Determine the (X, Y) coordinate at the center of the cell enclosing the given text.  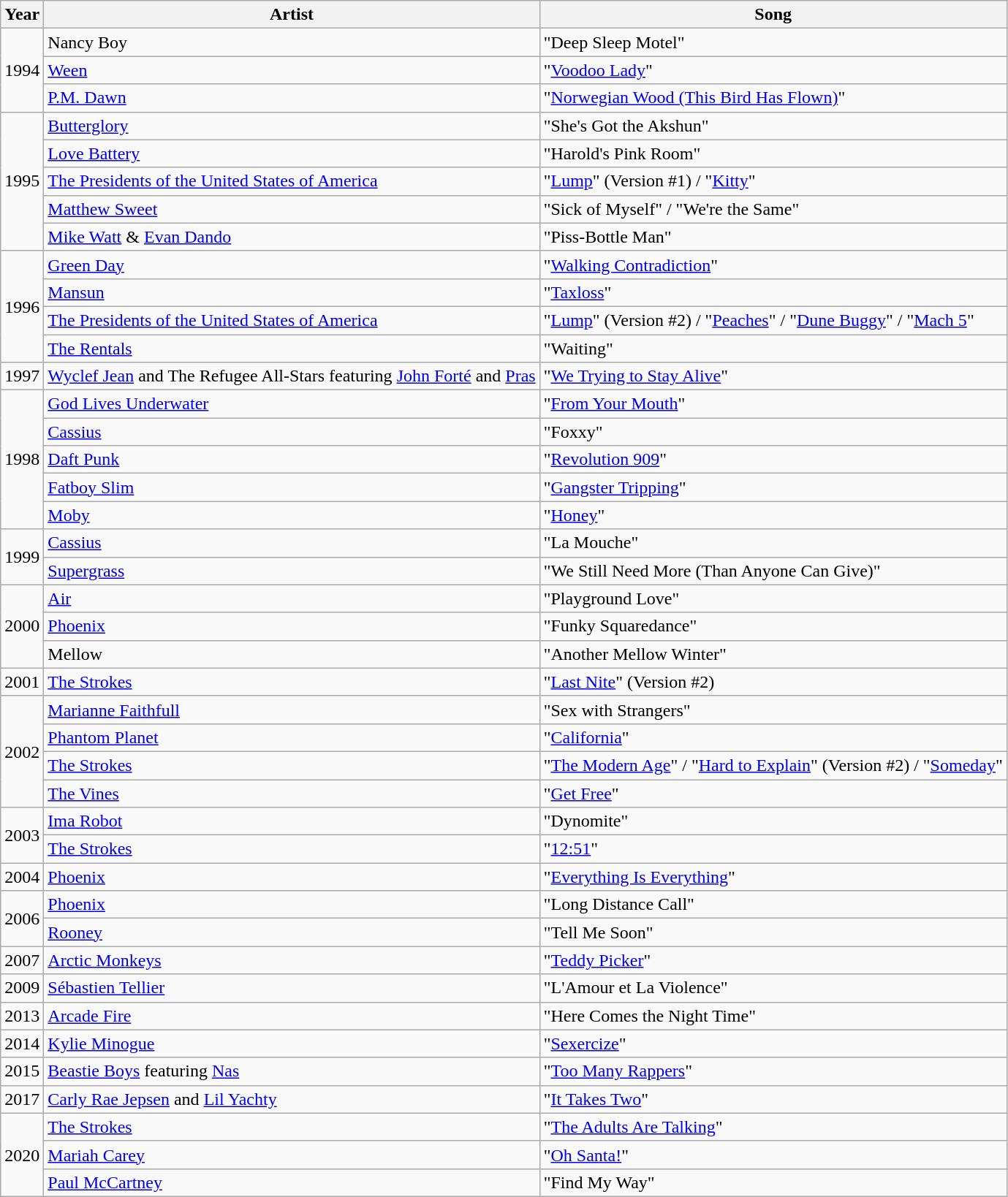
2007 (22, 960)
Sébastien Tellier (292, 988)
2014 (22, 1044)
"Oh Santa!" (773, 1155)
"Lump" (Version #1) / "Kitty" (773, 181)
The Rentals (292, 349)
"She's Got the Akshun" (773, 126)
Daft Punk (292, 460)
2013 (22, 1016)
Artist (292, 15)
2004 (22, 877)
Year (22, 15)
1994 (22, 70)
"Voodoo Lady" (773, 70)
2000 (22, 626)
"Foxxy" (773, 432)
"Sick of Myself" / "We're the Same" (773, 209)
Matthew Sweet (292, 209)
Supergrass (292, 571)
"Norwegian Wood (This Bird Has Flown)" (773, 98)
Moby (292, 515)
Phantom Planet (292, 737)
Mansun (292, 292)
Paul McCartney (292, 1182)
"Taxloss" (773, 292)
"Funky Squaredance" (773, 626)
2009 (22, 988)
"Everything Is Everything" (773, 877)
"Long Distance Call" (773, 905)
Kylie Minogue (292, 1044)
"California" (773, 737)
"Lump" (Version #2) / "Peaches" / "Dune Buggy" / "Mach 5" (773, 320)
2017 (22, 1099)
Fatboy Slim (292, 487)
"Deep Sleep Motel" (773, 42)
Beastie Boys featuring Nas (292, 1071)
"Revolution 909" (773, 460)
"Honey" (773, 515)
"Sex with Strangers" (773, 710)
2015 (22, 1071)
2001 (22, 682)
"Here Comes the Night Time" (773, 1016)
"La Mouche" (773, 543)
"It Takes Two" (773, 1099)
"Playground Love" (773, 598)
Nancy Boy (292, 42)
"Harold's Pink Room" (773, 153)
2003 (22, 835)
Rooney (292, 932)
"Sexercize" (773, 1044)
The Vines (292, 793)
Arctic Monkeys (292, 960)
1998 (22, 460)
"Teddy Picker" (773, 960)
"Get Free" (773, 793)
"Find My Way" (773, 1182)
God Lives Underwater (292, 404)
Air (292, 598)
"Too Many Rappers" (773, 1071)
Ima Robot (292, 821)
1995 (22, 181)
Marianne Faithfull (292, 710)
"L'Amour et La Violence" (773, 988)
"We Trying to Stay Alive" (773, 376)
"From Your Mouth" (773, 404)
"Walking Contradiction" (773, 265)
Carly Rae Jepsen and Lil Yachty (292, 1099)
"Gangster Tripping" (773, 487)
"The Modern Age" / "Hard to Explain" (Version #2) / "Someday" (773, 765)
"Dynomite" (773, 821)
Mike Watt & Evan Dando (292, 237)
2020 (22, 1155)
"Piss-Bottle Man" (773, 237)
2006 (22, 919)
"Another Mellow Winter" (773, 654)
"We Still Need More (Than Anyone Can Give)" (773, 571)
Butterglory (292, 126)
Arcade Fire (292, 1016)
Love Battery (292, 153)
Green Day (292, 265)
"The Adults Are Talking" (773, 1127)
"12:51" (773, 849)
P.M. Dawn (292, 98)
1999 (22, 557)
1997 (22, 376)
2002 (22, 751)
Ween (292, 70)
1996 (22, 306)
Mariah Carey (292, 1155)
Song (773, 15)
"Last Nite" (Version #2) (773, 682)
"Tell Me Soon" (773, 932)
Wyclef Jean and The Refugee All-Stars featuring John Forté and Pras (292, 376)
Mellow (292, 654)
"Waiting" (773, 349)
